Output the (x, y) coordinate of the center of the cell containing the given text.  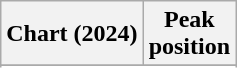
Peakposition (189, 34)
Chart (2024) (72, 34)
